Identify which cell holds the provided text, then report its (X, Y) central coordinate. 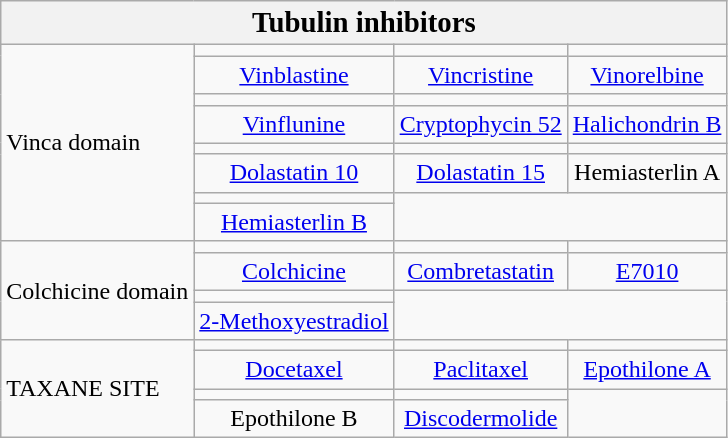
Epothilone A (647, 370)
2-Methoxyestradiol (294, 321)
Combretastatin (480, 271)
Colchicine domain (98, 290)
Hemiasterlin B (294, 222)
Epothilone B (294, 419)
Vinflunine (294, 124)
Tubulin inhibitors (364, 23)
Paclitaxel (480, 370)
Cryptophycin 52 (480, 124)
Vinorelbine (647, 75)
Colchicine (294, 271)
Vinca domain (98, 143)
Vincristine (480, 75)
Dolastatin 15 (480, 173)
Hemiasterlin A (647, 173)
TAXANE SITE (98, 389)
Docetaxel (294, 370)
Vinblastine (294, 75)
Halichondrin B (647, 124)
Dolastatin 10 (294, 173)
Discodermolide (480, 419)
E7010 (647, 271)
